Return [X, Y] of the center of cell containing provided text 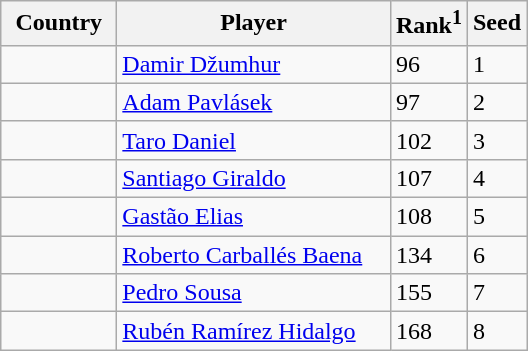
Rubén Ramírez Hidalgo [254, 331]
96 [428, 64]
134 [428, 255]
4 [496, 178]
Adam Pavlásek [254, 102]
Damir Džumhur [254, 64]
Taro Daniel [254, 140]
Roberto Carballés Baena [254, 255]
Gastão Elias [254, 217]
1 [496, 64]
97 [428, 102]
168 [428, 331]
107 [428, 178]
Rank1 [428, 24]
Country [59, 24]
2 [496, 102]
8 [496, 331]
5 [496, 217]
Santiago Giraldo [254, 178]
Pedro Sousa [254, 293]
108 [428, 217]
7 [496, 293]
Player [254, 24]
6 [496, 255]
155 [428, 293]
3 [496, 140]
Seed [496, 24]
102 [428, 140]
